Provide the (X, Y) coordinate of the cell's center where the given text is located.  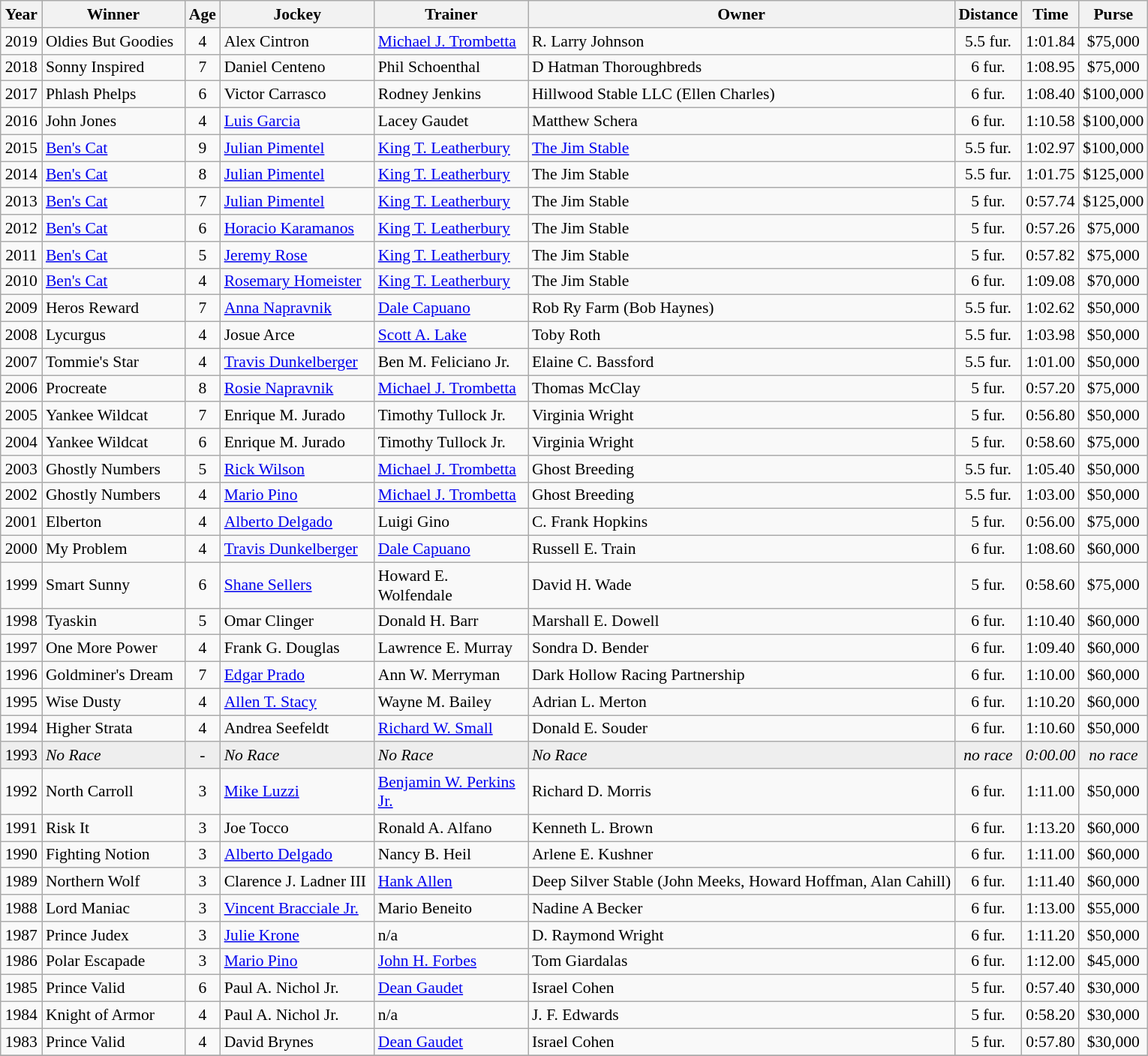
2006 (21, 389)
Age (203, 14)
9 (203, 148)
Shane Sellers (297, 585)
Risk It (113, 828)
Horacio Karamanos (297, 228)
1:08.95 (1050, 68)
R. Larry Johnson (741, 41)
Andrea Seefeldt (297, 729)
John Jones (113, 122)
Jockey (297, 14)
Hillwood Stable LLC (Ellen Charles) (741, 95)
2012 (21, 228)
1995 (21, 702)
Hank Allen (452, 882)
2016 (21, 122)
1:09.08 (1050, 281)
2014 (21, 175)
0:57.82 (1050, 255)
David Brynes (297, 1042)
2009 (21, 308)
1997 (21, 648)
North Carroll (113, 791)
Josue Arce (297, 335)
Matthew Schera (741, 122)
Elberton (113, 522)
Tommie's Star (113, 362)
Phil Schoenthal (452, 68)
Donald E. Souder (741, 729)
Rosemary Homeister (297, 281)
2000 (21, 549)
1984 (21, 1015)
D. Raymond Wright (741, 935)
Year (21, 14)
0:56.80 (1050, 416)
Nancy B. Heil (452, 855)
Joe Tocco (297, 828)
Rodney Jenkins (452, 95)
1993 (21, 756)
1985 (21, 988)
1998 (21, 621)
1:09.40 (1050, 648)
1:13.00 (1050, 908)
Vincent Bracciale Jr. (297, 908)
1:01.00 (1050, 362)
Thomas McClay (741, 389)
$70,000 (1113, 281)
1:03.00 (1050, 495)
1996 (21, 675)
1:11.20 (1050, 935)
Owner (741, 14)
John H. Forbes (452, 961)
C. Frank Hopkins (741, 522)
Marshall E. Dowell (741, 621)
1992 (21, 791)
0:58.20 (1050, 1015)
Arlene E. Kushner (741, 855)
Toby Roth (741, 335)
Mario Beneito (452, 908)
2002 (21, 495)
1:08.60 (1050, 549)
$55,000 (1113, 908)
Ben M. Feliciano Jr. (452, 362)
D Hatman Thoroughbreds (741, 68)
1:02.97 (1050, 148)
1:03.98 (1050, 335)
1:12.00 (1050, 961)
Phlash Phelps (113, 95)
Goldminer's Dream (113, 675)
Lycurgus (113, 335)
0:57.20 (1050, 389)
One More Power (113, 648)
Northern Wolf (113, 882)
2005 (21, 416)
0:56.00 (1050, 522)
1:01.75 (1050, 175)
Luis Garcia (297, 122)
2007 (21, 362)
0:57.80 (1050, 1042)
Time (1050, 14)
1:11.40 (1050, 882)
Luigi Gino (452, 522)
Knight of Armor (113, 1015)
0:57.40 (1050, 988)
Rick Wilson (297, 469)
My Problem (113, 549)
Ronald A. Alfano (452, 828)
Alex Cintron (297, 41)
Smart Sunny (113, 585)
Fighting Notion (113, 855)
$45,000 (1113, 961)
1999 (21, 585)
1:10.58 (1050, 122)
Russell E. Train (741, 549)
2004 (21, 442)
Elaine C. Bassford (741, 362)
Richard W. Small (452, 729)
1:13.20 (1050, 828)
Tom Giardalas (741, 961)
1994 (21, 729)
Nadine A Becker (741, 908)
Lord Maniac (113, 908)
2013 (21, 202)
2018 (21, 68)
0:57.26 (1050, 228)
Winner (113, 14)
0:00.00 (1050, 756)
1:10.60 (1050, 729)
1991 (21, 828)
Dark Hollow Racing Partnership (741, 675)
1986 (21, 961)
Jeremy Rose (297, 255)
1:08.40 (1050, 95)
2010 (21, 281)
0:57.74 (1050, 202)
Frank G. Douglas (297, 648)
1987 (21, 935)
Scott A. Lake (452, 335)
Sondra D. Bender (741, 648)
Mike Luzzi (297, 791)
1990 (21, 855)
2001 (21, 522)
2003 (21, 469)
Lacey Gaudet (452, 122)
Omar Clinger (297, 621)
1:10.00 (1050, 675)
1:01.84 (1050, 41)
Trainer (452, 14)
Daniel Centeno (297, 68)
1:10.20 (1050, 702)
Prince Judex (113, 935)
Wise Dusty (113, 702)
1988 (21, 908)
Heros Reward (113, 308)
2017 (21, 95)
1:02.62 (1050, 308)
Deep Silver Stable (John Meeks, Howard Hoffman, Alan Cahill) (741, 882)
2011 (21, 255)
Julie Krone (297, 935)
Tyaskin (113, 621)
Purse (1113, 14)
Benjamin W. Perkins Jr. (452, 791)
Edgar Prado (297, 675)
Rosie Napravnik (297, 389)
Sonny Inspired (113, 68)
Donald H. Barr (452, 621)
Lawrence E. Murray (452, 648)
Oldies But Goodies (113, 41)
1:05.40 (1050, 469)
David H. Wade (741, 585)
2015 (21, 148)
Rob Ry Farm (Bob Haynes) (741, 308)
Howard E. Wolfendale (452, 585)
2008 (21, 335)
Polar Escapade (113, 961)
Adrian L. Merton (741, 702)
Richard D. Morris (741, 791)
- (203, 756)
1983 (21, 1042)
Ann W. Merryman (452, 675)
Distance (987, 14)
Clarence J. Ladner III (297, 882)
Higher Strata (113, 729)
Victor Carrasco (297, 95)
1:10.40 (1050, 621)
Wayne M. Bailey (452, 702)
Allen T. Stacy (297, 702)
2019 (21, 41)
1989 (21, 882)
Procreate (113, 389)
J. F. Edwards (741, 1015)
Anna Napravnik (297, 308)
Kenneth L. Brown (741, 828)
